Pinpoint the cell where the given text exists, returning its (X, Y) midpoint coordinate. 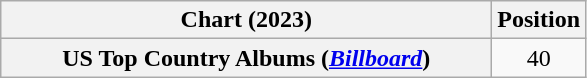
Chart (2023) (246, 20)
40 (539, 58)
Position (539, 20)
US Top Country Albums (Billboard) (246, 58)
